For the text-containing cell, return its midpoint in [x, y] coordinate format. 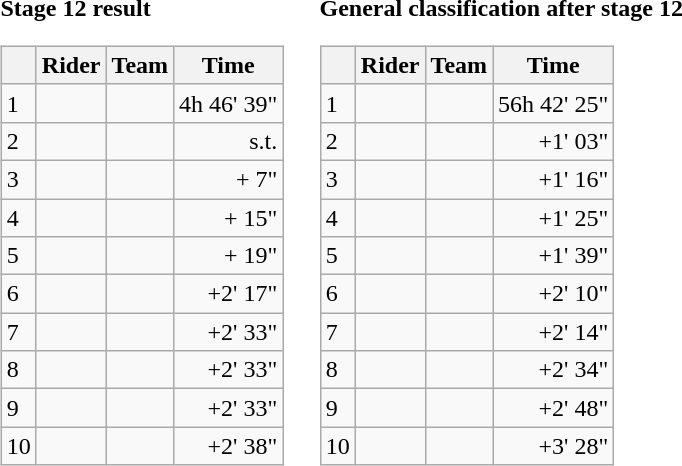
56h 42' 25" [554, 103]
+2' 48" [554, 408]
+2' 10" [554, 294]
+1' 16" [554, 179]
+3' 28" [554, 446]
+2' 38" [228, 446]
+ 7" [228, 179]
+ 15" [228, 217]
s.t. [228, 141]
4h 46' 39" [228, 103]
+ 19" [228, 256]
+2' 17" [228, 294]
+1' 25" [554, 217]
+2' 14" [554, 332]
+2' 34" [554, 370]
+1' 03" [554, 141]
+1' 39" [554, 256]
